Scan for the cell matching the given text and deliver its [x, y] coordinate at center. 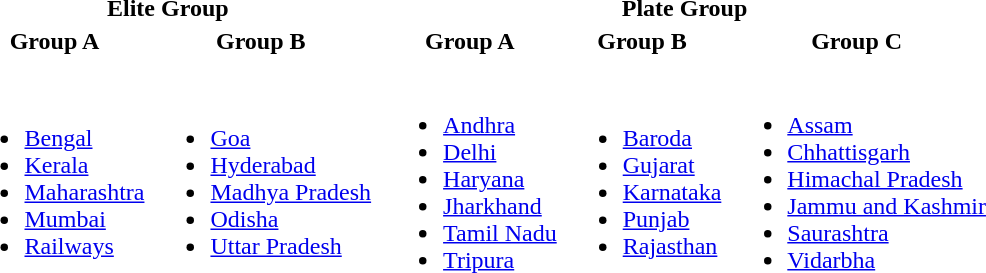
Group A [470, 41]
